Capture the cell that displays the provided text and extract its [X, Y] central coordinate. 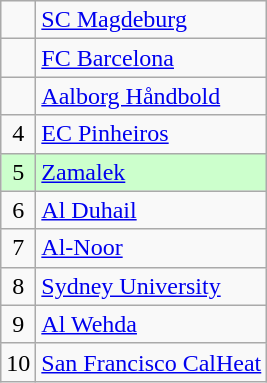
7 [18, 248]
SC Magdeburg [152, 20]
Al-Noor [152, 248]
Sydney University [152, 286]
Zamalek [152, 172]
San Francisco CalHeat [152, 362]
10 [18, 362]
FC Barcelona [152, 58]
Aalborg Håndbold [152, 96]
Al Wehda [152, 324]
5 [18, 172]
Al Duhail [152, 210]
4 [18, 134]
EC Pinheiros [152, 134]
8 [18, 286]
9 [18, 324]
6 [18, 210]
